Extract the [x, y] coordinate from the center of the cell holding the provided text.  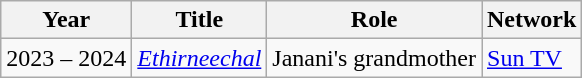
Year [66, 20]
Network [532, 20]
Sun TV [532, 58]
Title [200, 20]
Ethirneechal [200, 58]
2023 – 2024 [66, 58]
Janani's grandmother [374, 58]
Role [374, 20]
